Return [x, y] of the center of cell containing provided text 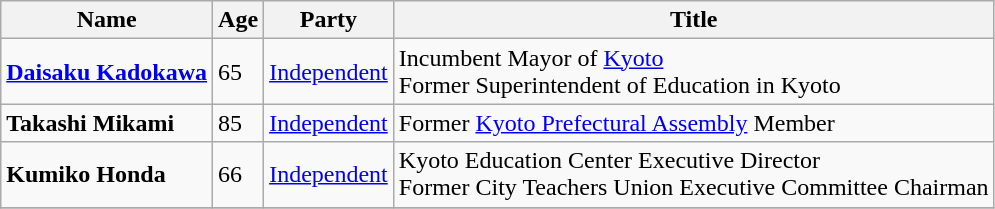
Kumiko Honda [107, 174]
Title [694, 20]
66 [238, 174]
Party [329, 20]
Former Kyoto Prefectural Assembly Member [694, 123]
Age [238, 20]
Daisaku Kadokawa [107, 72]
Name [107, 20]
Takashi Mikami [107, 123]
Incumbent Mayor of KyotoFormer Superintendent of Education in Kyoto [694, 72]
Kyoto Education Center Executive DirectorFormer City Teachers Union Executive Committee Chairman [694, 174]
65 [238, 72]
85 [238, 123]
